Return the [X, Y] coordinate for the center point of the cell that contains the specified text.  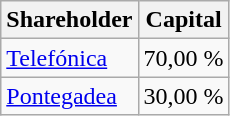
30,00 % [184, 96]
Shareholder [70, 20]
70,00 % [184, 58]
Pontegadea [70, 96]
Capital [184, 20]
Telefónica [70, 58]
